Return the [X, Y] coordinate for the center point of the cell that contains the specified text.  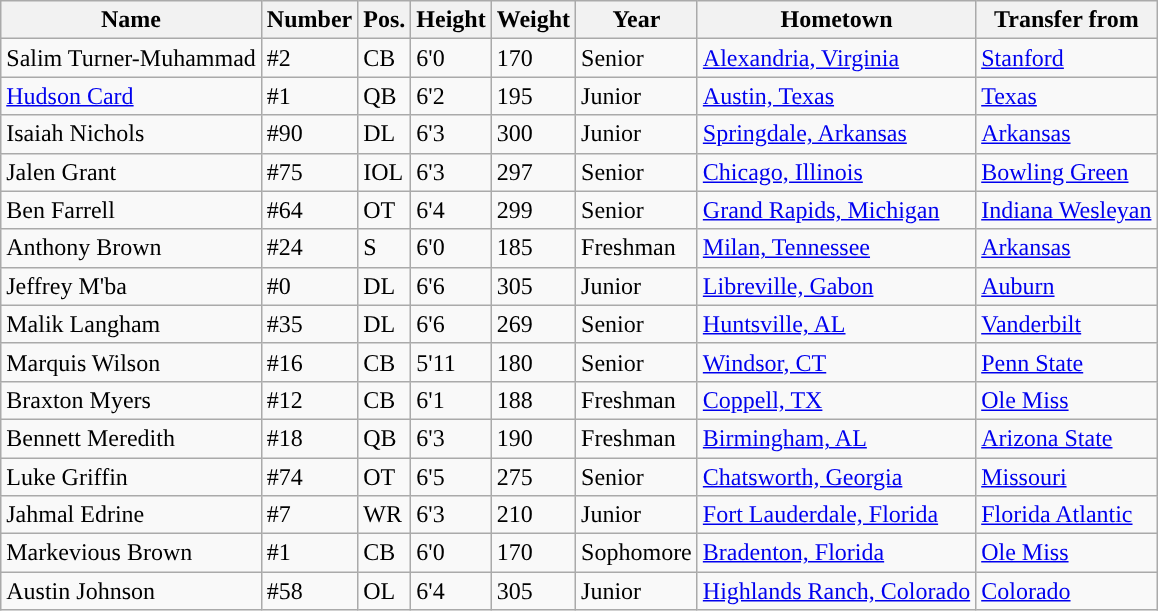
5'11 [451, 362]
Texas [1066, 96]
Year [637, 20]
195 [533, 96]
299 [533, 210]
#64 [309, 210]
Vanderbilt [1066, 324]
Chicago, Illinois [836, 172]
Colorado [1066, 591]
Name [132, 20]
#35 [309, 324]
Hudson Card [132, 96]
269 [533, 324]
Windsor, CT [836, 362]
#2 [309, 58]
#58 [309, 591]
300 [533, 134]
Coppell, TX [836, 400]
Alexandria, Virginia [836, 58]
Jeffrey M'ba [132, 286]
Number [309, 20]
Highlands Ranch, Colorado [836, 591]
Stanford [1066, 58]
Arizona State [1066, 438]
Birmingham, AL [836, 438]
Chatsworth, Georgia [836, 477]
Sophomore [637, 553]
#75 [309, 172]
Florida Atlantic [1066, 515]
OL [384, 591]
180 [533, 362]
#0 [309, 286]
Huntsville, AL [836, 324]
Grand Rapids, Michigan [836, 210]
6'1 [451, 400]
#12 [309, 400]
#7 [309, 515]
Libreville, Gabon [836, 286]
Bowling Green [1066, 172]
Luke Griffin [132, 477]
Milan, Tennessee [836, 248]
#74 [309, 477]
Anthony Brown [132, 248]
Weight [533, 20]
Jalen Grant [132, 172]
Transfer from [1066, 20]
185 [533, 248]
188 [533, 400]
#90 [309, 134]
Ben Farrell [132, 210]
6'2 [451, 96]
190 [533, 438]
IOL [384, 172]
Marquis Wilson [132, 362]
6'5 [451, 477]
Braxton Myers [132, 400]
#18 [309, 438]
Malik Langham [132, 324]
210 [533, 515]
275 [533, 477]
Jahmal Edrine [132, 515]
S [384, 248]
Markevious Brown [132, 553]
297 [533, 172]
#24 [309, 248]
Salim Turner-Muhammad [132, 58]
Missouri [1066, 477]
Auburn [1066, 286]
Fort Lauderdale, Florida [836, 515]
Bradenton, Florida [836, 553]
Penn State [1066, 362]
Isaiah Nichols [132, 134]
Springdale, Arkansas [836, 134]
WR [384, 515]
Bennett Meredith [132, 438]
Indiana Wesleyan [1066, 210]
Pos. [384, 20]
Hometown [836, 20]
Height [451, 20]
Austin Johnson [132, 591]
Austin, Texas [836, 96]
#16 [309, 362]
